Determine the (X, Y) coordinate at the center of the cell enclosing the given text.  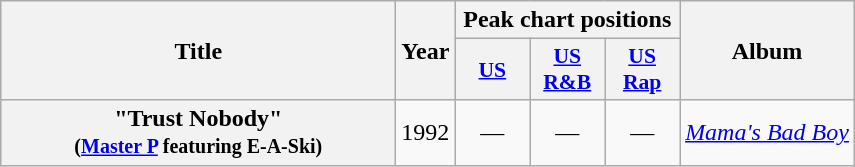
Album (768, 50)
Title (198, 50)
USR&B (568, 70)
USRap (642, 70)
Mama's Bad Boy (768, 132)
Peak chart positions (568, 20)
"Trust Nobody"(Master P featuring E-A-Ski) (198, 132)
US (492, 70)
Year (426, 50)
1992 (426, 132)
